Provide the (X, Y) coordinate of the cell's center where the given text is located.  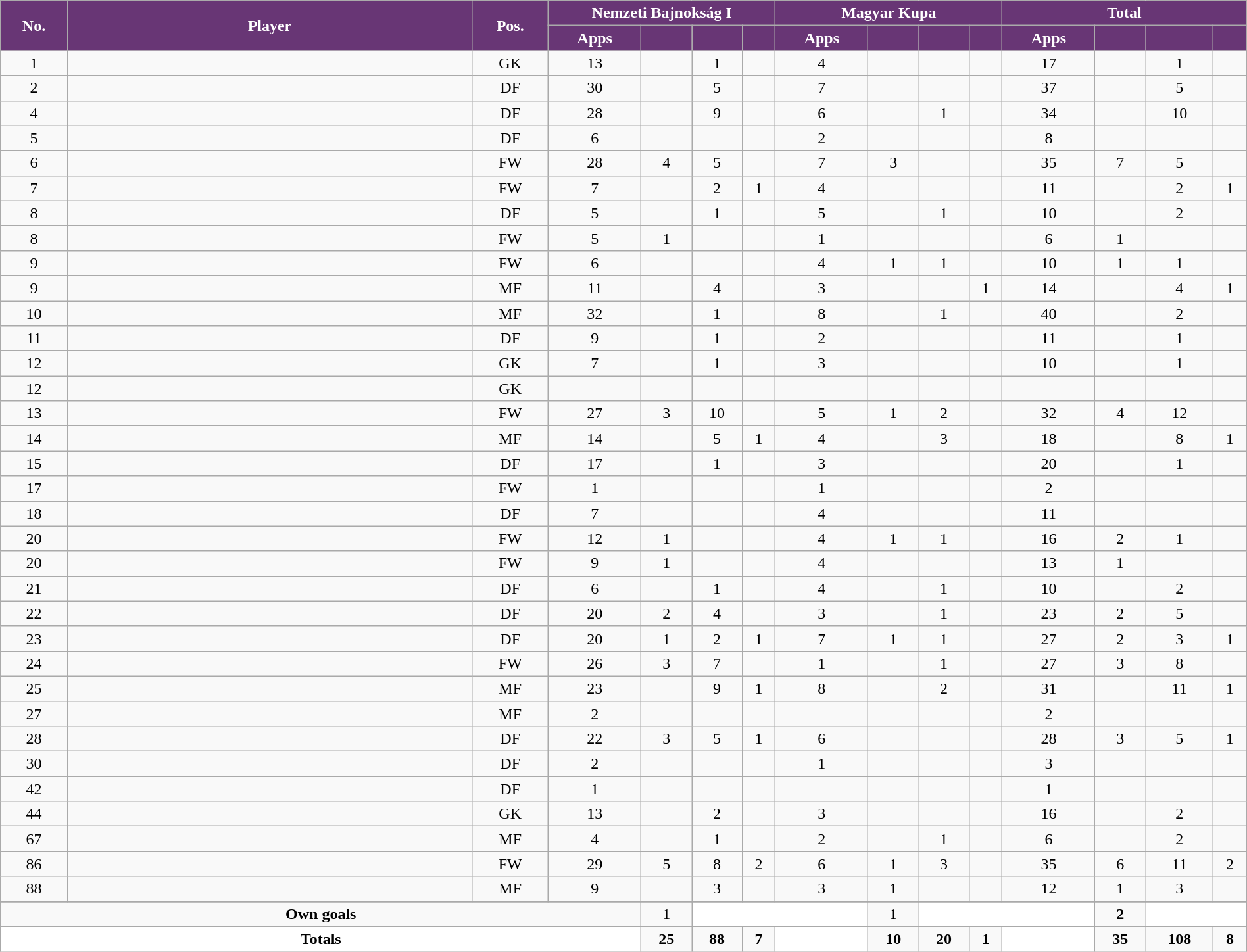
Nemzeti Bajnokság I (662, 13)
Player (270, 26)
Pos. (510, 26)
31 (1048, 688)
40 (1048, 314)
Total (1125, 13)
21 (34, 588)
24 (34, 663)
Own goals (321, 914)
34 (1048, 113)
67 (34, 839)
44 (34, 814)
42 (34, 789)
29 (595, 864)
No. (34, 26)
Magyar Kupa (889, 13)
86 (34, 864)
Totals (321, 939)
108 (1180, 939)
15 (34, 464)
37 (1048, 88)
26 (595, 663)
